Scan for the cell matching the given text and deliver its [x, y] coordinate at center. 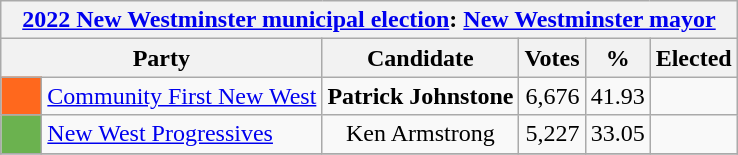
Elected [694, 58]
New West Progressives [182, 134]
33.05 [618, 134]
5,227 [552, 134]
6,676 [552, 96]
Community First New West [182, 96]
% [618, 58]
41.93 [618, 96]
Votes [552, 58]
Ken Armstrong [420, 134]
Candidate [420, 58]
2022 New Westminster municipal election: New Westminster mayor [369, 20]
Patrick Johnstone [420, 96]
Party [162, 58]
